Identify which cell holds the provided text, then report its (x, y) central coordinate. 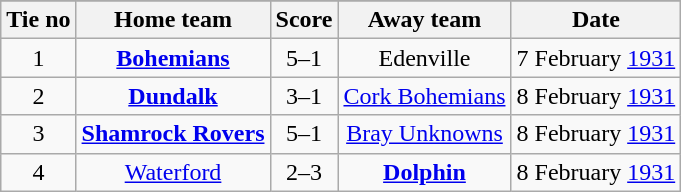
3 (38, 134)
Dundalk (173, 96)
2 (38, 96)
Dolphin (424, 172)
Bray Unknowns (424, 134)
Date (596, 20)
Waterford (173, 172)
7 February 1931 (596, 58)
Cork Bohemians (424, 96)
4 (38, 172)
Shamrock Rovers (173, 134)
Tie no (38, 20)
Edenville (424, 58)
Score (304, 20)
1 (38, 58)
3–1 (304, 96)
Home team (173, 20)
Away team (424, 20)
Bohemians (173, 58)
2–3 (304, 172)
